Locate the cell with the specified text and output its [x, y] center coordinate. 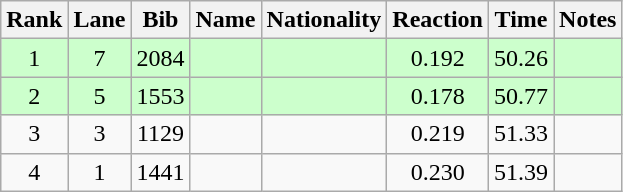
Bib [160, 20]
Reaction [438, 20]
2 [34, 96]
1441 [160, 172]
0.178 [438, 96]
Lane [100, 20]
50.26 [520, 58]
Name [226, 20]
50.77 [520, 96]
Rank [34, 20]
0.219 [438, 134]
5 [100, 96]
Time [520, 20]
4 [34, 172]
1553 [160, 96]
Notes [588, 20]
0.192 [438, 58]
51.33 [520, 134]
2084 [160, 58]
51.39 [520, 172]
0.230 [438, 172]
Nationality [324, 20]
7 [100, 58]
1129 [160, 134]
